Output the (x, y) coordinate of the center of the cell containing the given text.  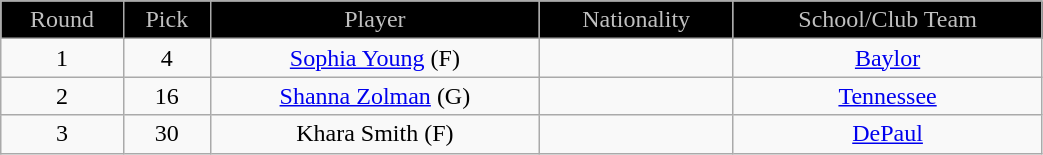
Pick (167, 20)
School/Club Team (888, 20)
2 (62, 96)
Baylor (888, 58)
Player (376, 20)
Nationality (636, 20)
DePaul (888, 134)
1 (62, 58)
Tennessee (888, 96)
Khara Smith (F) (376, 134)
3 (62, 134)
30 (167, 134)
Shanna Zolman (G) (376, 96)
Sophia Young (F) (376, 58)
16 (167, 96)
Round (62, 20)
4 (167, 58)
